From the cell containing the given text, extract its center point as [x, y] coordinate. 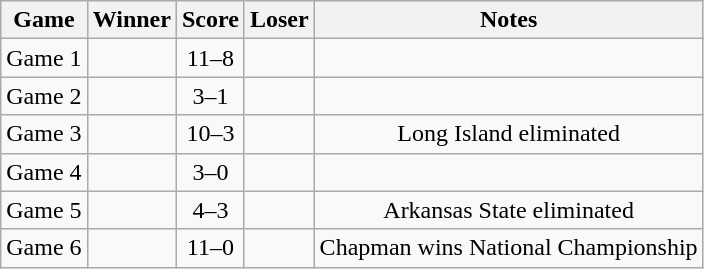
Game 6 [44, 248]
Game 1 [44, 58]
Game [44, 20]
11–8 [210, 58]
Arkansas State eliminated [508, 210]
Chapman wins National Championship [508, 248]
Game 2 [44, 96]
3–1 [210, 96]
Winner [132, 20]
Loser [279, 20]
Score [210, 20]
10–3 [210, 134]
Game 5 [44, 210]
3–0 [210, 172]
Long Island eliminated [508, 134]
Game 4 [44, 172]
4–3 [210, 210]
Game 3 [44, 134]
11–0 [210, 248]
Notes [508, 20]
